For the text-containing cell, return its midpoint in [X, Y] coordinate format. 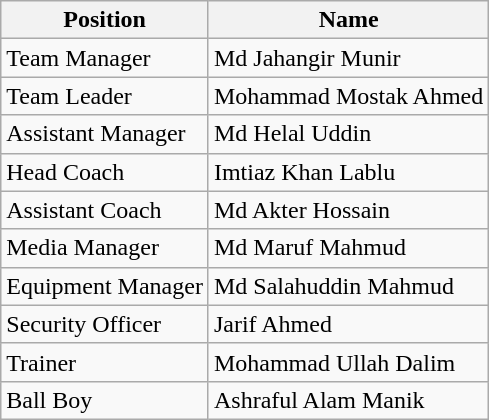
Position [105, 20]
Md Salahuddin Mahmud [348, 286]
Team Leader [105, 96]
Md Jahangir Munir [348, 58]
Security Officer [105, 324]
Assistant Coach [105, 210]
Md Akter Hossain [348, 210]
Trainer [105, 362]
Head Coach [105, 172]
Jarif Ahmed [348, 324]
Mohammad Ullah Dalim [348, 362]
Equipment Manager [105, 286]
Media Manager [105, 248]
Imtiaz Khan Lablu [348, 172]
Md Maruf Mahmud [348, 248]
Assistant Manager [105, 134]
Mohammad Mostak Ahmed [348, 96]
Team Manager [105, 58]
Name [348, 20]
Ball Boy [105, 400]
Ashraful Alam Manik [348, 400]
Md Helal Uddin [348, 134]
